Pinpoint the cell where the given text exists, returning its (X, Y) midpoint coordinate. 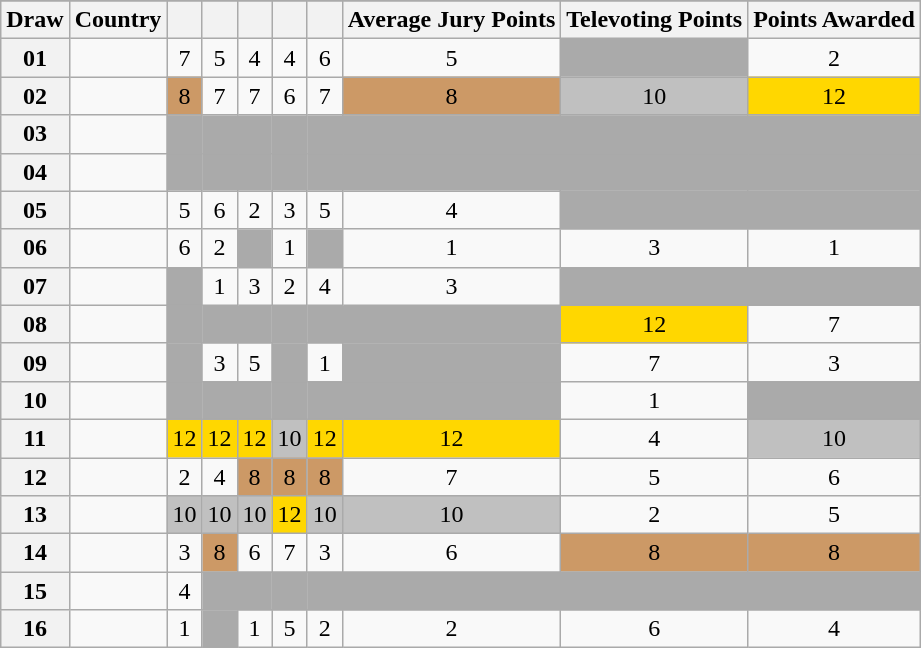
05 (35, 210)
06 (35, 248)
07 (35, 286)
Draw (35, 20)
03 (35, 134)
15 (35, 591)
Average Jury Points (452, 20)
02 (35, 96)
Televoting Points (654, 20)
Points Awarded (834, 20)
Country (118, 20)
01 (35, 58)
04 (35, 172)
09 (35, 362)
08 (35, 324)
14 (35, 553)
11 (35, 438)
16 (35, 629)
13 (35, 515)
